Return [X, Y] of the center of cell containing provided text 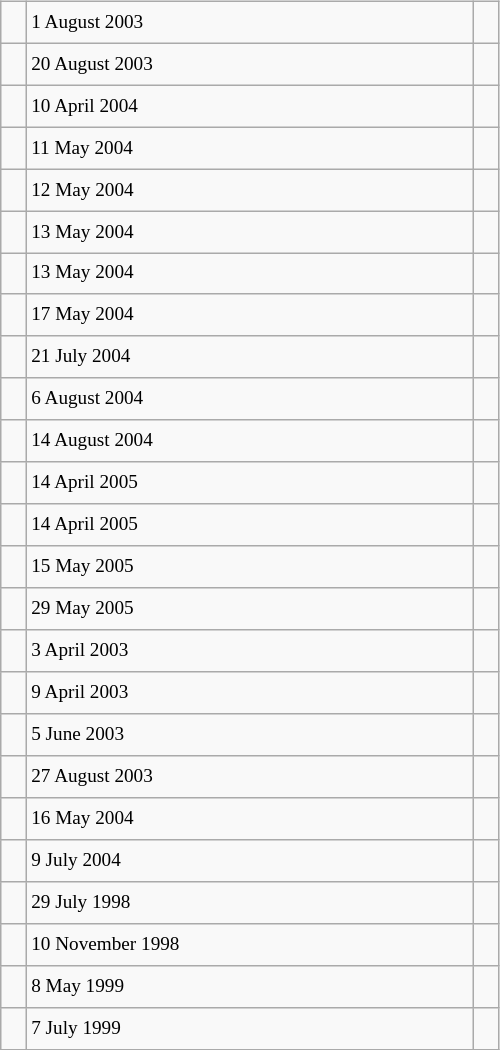
10 April 2004 [250, 106]
27 August 2003 [250, 777]
7 July 1999 [250, 1028]
8 May 1999 [250, 986]
12 May 2004 [250, 190]
10 November 1998 [250, 944]
9 July 2004 [250, 861]
6 August 2004 [250, 399]
9 April 2003 [250, 693]
29 July 1998 [250, 902]
16 May 2004 [250, 819]
15 May 2005 [250, 567]
1 August 2003 [250, 22]
21 July 2004 [250, 357]
11 May 2004 [250, 148]
14 August 2004 [250, 441]
29 May 2005 [250, 609]
17 May 2004 [250, 315]
20 August 2003 [250, 64]
3 April 2003 [250, 651]
5 June 2003 [250, 735]
